Capture the cell that displays the provided text and extract its [X, Y] central coordinate. 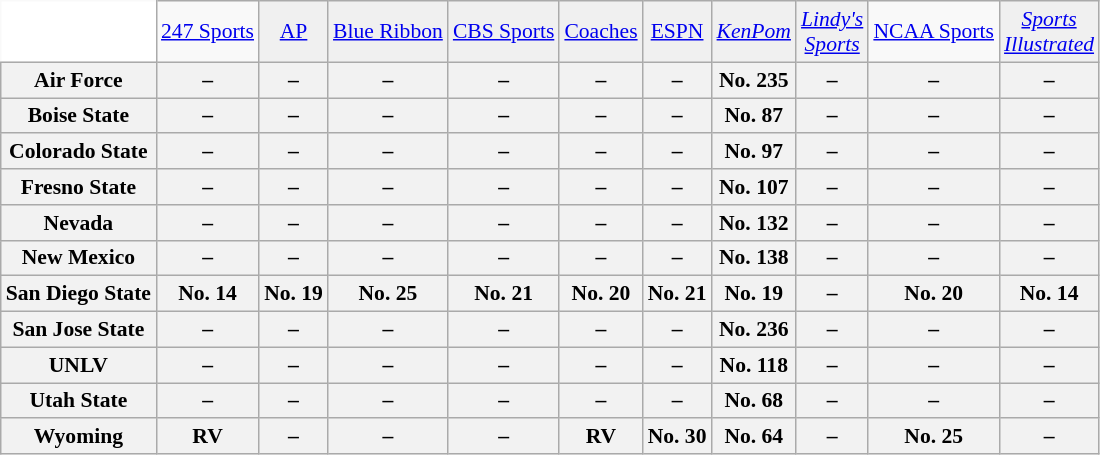
AP [294, 32]
Colorado State [78, 152]
NCAA Sports [934, 32]
No. 132 [754, 223]
SportsIllustrated [1049, 32]
Boise State [78, 116]
San Jose State [78, 330]
Fresno State [78, 187]
No. 97 [754, 152]
No. 118 [754, 365]
No. 87 [754, 116]
Nevada [78, 223]
CBS Sports [504, 32]
No. 236 [754, 330]
New Mexico [78, 258]
247 Sports [208, 32]
No. 138 [754, 258]
Coaches [600, 32]
Air Force [78, 80]
Blue Ribbon [388, 32]
Utah State [78, 401]
KenPom [754, 32]
San Diego State [78, 294]
No. 107 [754, 187]
No. 30 [678, 437]
No. 235 [754, 80]
No. 68 [754, 401]
Lindy'sSports [832, 32]
UNLV [78, 365]
Wyoming [78, 437]
ESPN [678, 32]
No. 64 [754, 437]
